Identify which cell holds the provided text, then report its (x, y) central coordinate. 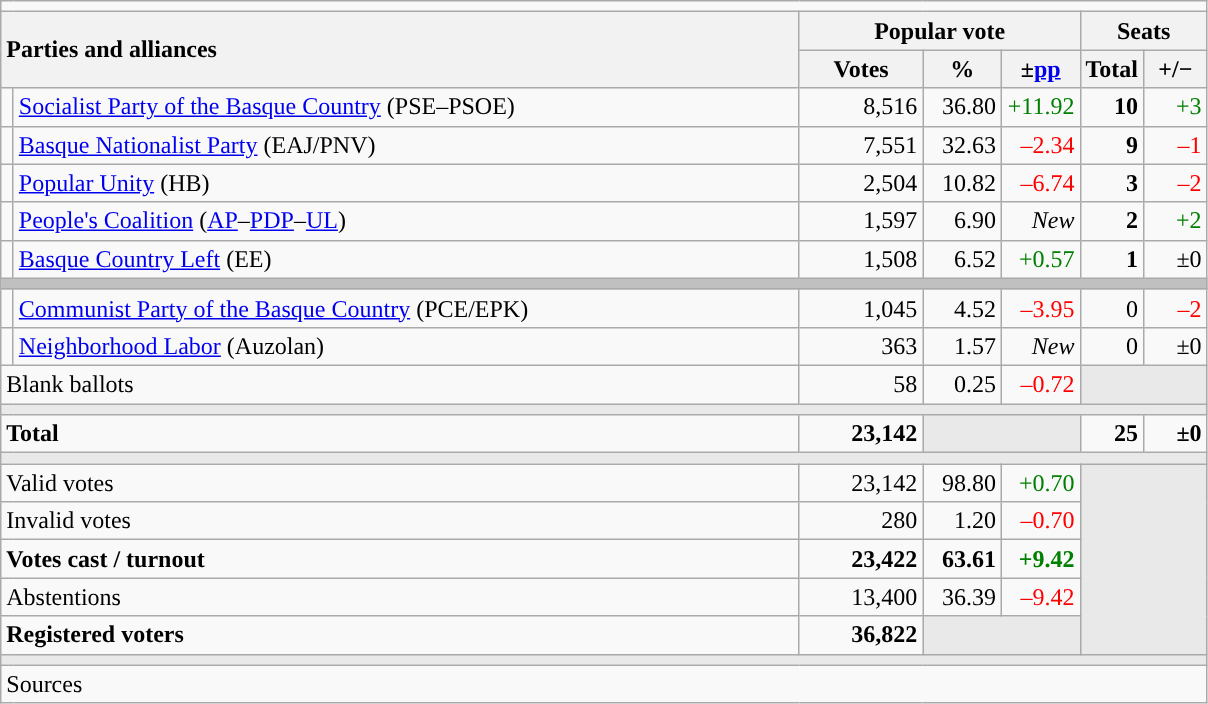
–1 (1176, 145)
Neighborhood Labor (Auzolan) (406, 346)
25 (1112, 434)
Abstentions (400, 597)
9 (1112, 145)
Blank ballots (400, 384)
–6.74 (1040, 183)
Popular vote (940, 31)
36.80 (962, 107)
2 (1112, 221)
1,597 (861, 221)
58 (861, 384)
+2 (1176, 221)
+9.42 (1040, 559)
1.20 (962, 521)
63.61 (962, 559)
Sources (604, 684)
10 (1112, 107)
–0.72 (1040, 384)
36,822 (861, 635)
10.82 (962, 183)
13,400 (861, 597)
6.52 (962, 259)
2,504 (861, 183)
People's Coalition (AP–PDP–UL) (406, 221)
6.90 (962, 221)
36.39 (962, 597)
Invalid votes (400, 521)
Votes cast / turnout (400, 559)
Registered voters (400, 635)
1,045 (861, 308)
4.52 (962, 308)
+3 (1176, 107)
±pp (1040, 69)
% (962, 69)
7,551 (861, 145)
–2.34 (1040, 145)
+11.92 (1040, 107)
363 (861, 346)
Basque Nationalist Party (EAJ/PNV) (406, 145)
Parties and alliances (400, 50)
Socialist Party of the Basque Country (PSE–PSOE) (406, 107)
1 (1112, 259)
+/− (1176, 69)
Communist Party of the Basque Country (PCE/EPK) (406, 308)
–0.70 (1040, 521)
8,516 (861, 107)
Popular Unity (HB) (406, 183)
23,422 (861, 559)
280 (861, 521)
Votes (861, 69)
+0.57 (1040, 259)
32.63 (962, 145)
0.25 (962, 384)
Valid votes (400, 483)
3 (1112, 183)
1,508 (861, 259)
98.80 (962, 483)
1.57 (962, 346)
Seats (1144, 31)
–9.42 (1040, 597)
–3.95 (1040, 308)
+0.70 (1040, 483)
Basque Country Left (EE) (406, 259)
